Find where the given text appears and provide that cell's center as (X, Y) coordinate. 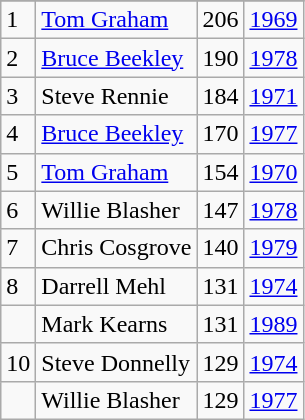
8 (18, 286)
1 (18, 20)
1989 (274, 324)
170 (220, 134)
3 (18, 96)
206 (220, 20)
154 (220, 172)
1970 (274, 172)
1979 (274, 248)
Darrell Mehl (116, 286)
184 (220, 96)
1971 (274, 96)
147 (220, 210)
4 (18, 134)
Mark Kearns (116, 324)
5 (18, 172)
Steve Rennie (116, 96)
10 (18, 362)
Steve Donnelly (116, 362)
190 (220, 58)
6 (18, 210)
1969 (274, 20)
Chris Cosgrove (116, 248)
2 (18, 58)
7 (18, 248)
140 (220, 248)
